Extract the [x, y] coordinate from the center of the cell holding the provided text.  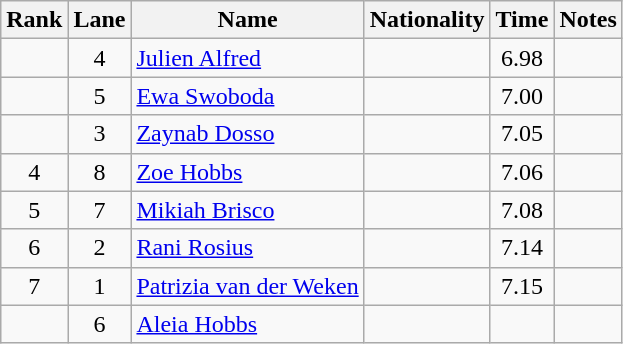
Rank [34, 20]
Lane [100, 20]
1 [100, 286]
8 [100, 172]
7.06 [522, 172]
7.15 [522, 286]
Time [522, 20]
7.14 [522, 248]
Aleia Hobbs [248, 324]
Patrizia van der Weken [248, 286]
Notes [588, 20]
Ewa Swoboda [248, 96]
Name [248, 20]
2 [100, 248]
7.00 [522, 96]
Zoe Hobbs [248, 172]
6.98 [522, 58]
Julien Alfred [248, 58]
Nationality [427, 20]
Rani Rosius [248, 248]
7.08 [522, 210]
7.05 [522, 134]
Mikiah Brisco [248, 210]
3 [100, 134]
Zaynab Dosso [248, 134]
